Output the [x, y] coordinate of the center of the cell containing the given text.  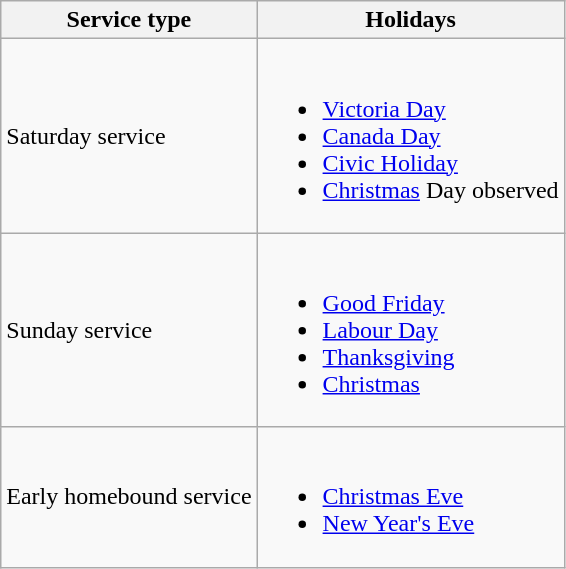
Good FridayLabour DayThanksgivingChristmas [410, 330]
Service type [129, 20]
Victoria DayCanada DayCivic HolidayChristmas Day observed [410, 136]
Christmas EveNew Year's Eve [410, 497]
Early homebound service [129, 497]
Saturday service [129, 136]
Sunday service [129, 330]
Holidays [410, 20]
